Detect which cell encompasses the target text, then output its [x, y] center coordinate. 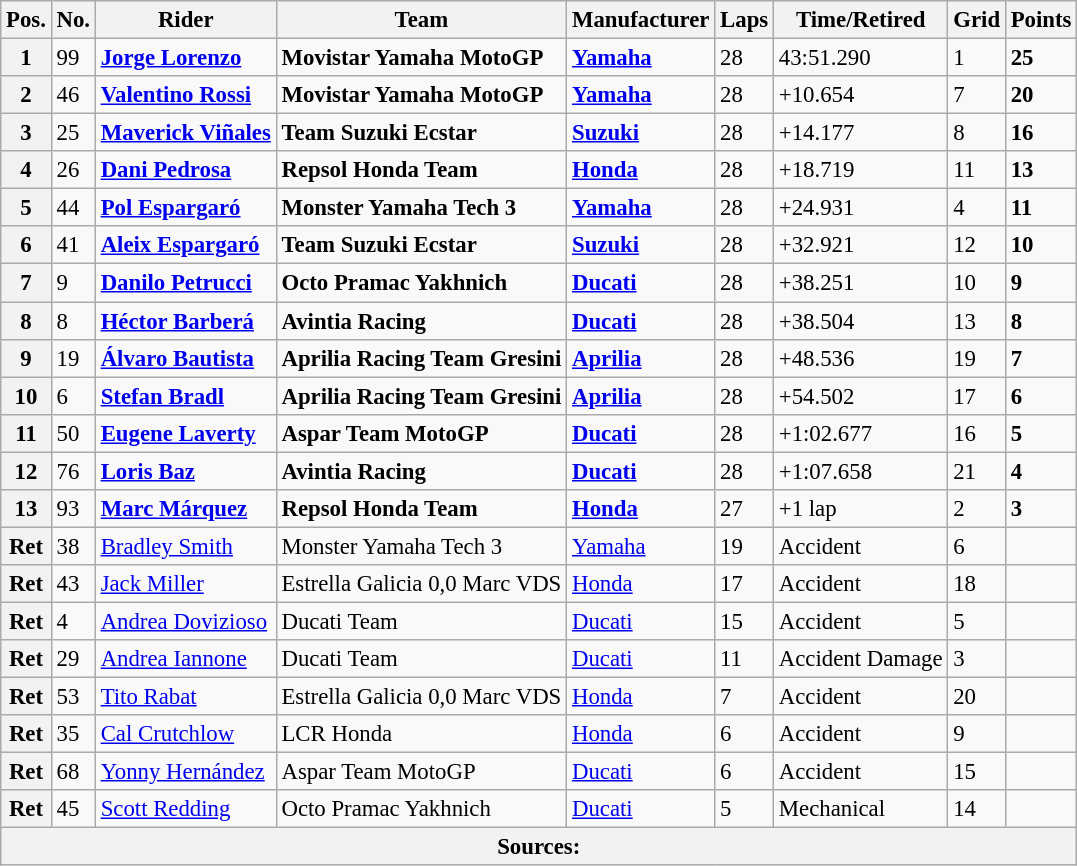
+18.719 [861, 170]
21 [976, 471]
44 [73, 208]
+1 lap [861, 509]
Jorge Lorenzo [186, 58]
50 [73, 433]
Manufacturer [641, 20]
Maverick Viñales [186, 133]
Sources: [539, 847]
Loris Baz [186, 471]
29 [73, 659]
Valentino Rossi [186, 95]
Bradley Smith [186, 546]
+38.251 [861, 283]
38 [73, 546]
Points [1040, 20]
43 [73, 584]
+24.931 [861, 208]
+1:07.658 [861, 471]
Yonny Hernández [186, 772]
Laps [744, 20]
27 [744, 509]
41 [73, 245]
Andrea Iannone [186, 659]
+14.177 [861, 133]
Pos. [26, 20]
Team [422, 20]
+38.504 [861, 321]
Danilo Petrucci [186, 283]
14 [976, 809]
68 [73, 772]
Time/Retired [861, 20]
53 [73, 697]
99 [73, 58]
46 [73, 95]
Eugene Laverty [186, 433]
45 [73, 809]
43:51.290 [861, 58]
26 [73, 170]
Héctor Barberá [186, 321]
Pol Espargaró [186, 208]
Stefan Bradl [186, 396]
Cal Crutchlow [186, 734]
Jack Miller [186, 584]
Accident Damage [861, 659]
Álvaro Bautista [186, 358]
Scott Redding [186, 809]
18 [976, 584]
76 [73, 471]
+10.654 [861, 95]
+48.536 [861, 358]
Andrea Dovizioso [186, 621]
LCR Honda [422, 734]
Grid [976, 20]
+32.921 [861, 245]
No. [73, 20]
Aleix Espargaró [186, 245]
35 [73, 734]
Marc Márquez [186, 509]
+54.502 [861, 396]
93 [73, 509]
Dani Pedrosa [186, 170]
Tito Rabat [186, 697]
Rider [186, 20]
+1:02.677 [861, 433]
Mechanical [861, 809]
